Search for the cell housing the specified text and yield its (x, y) center coordinate. 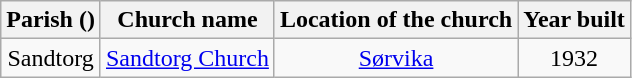
Church name (187, 20)
Sandtorg (51, 58)
Year built (574, 20)
1932 (574, 58)
Sørvika (396, 58)
Sandtorg Church (187, 58)
Parish () (51, 20)
Location of the church (396, 20)
